Return the (x, y) coordinate for the center point of the cell that contains the specified text.  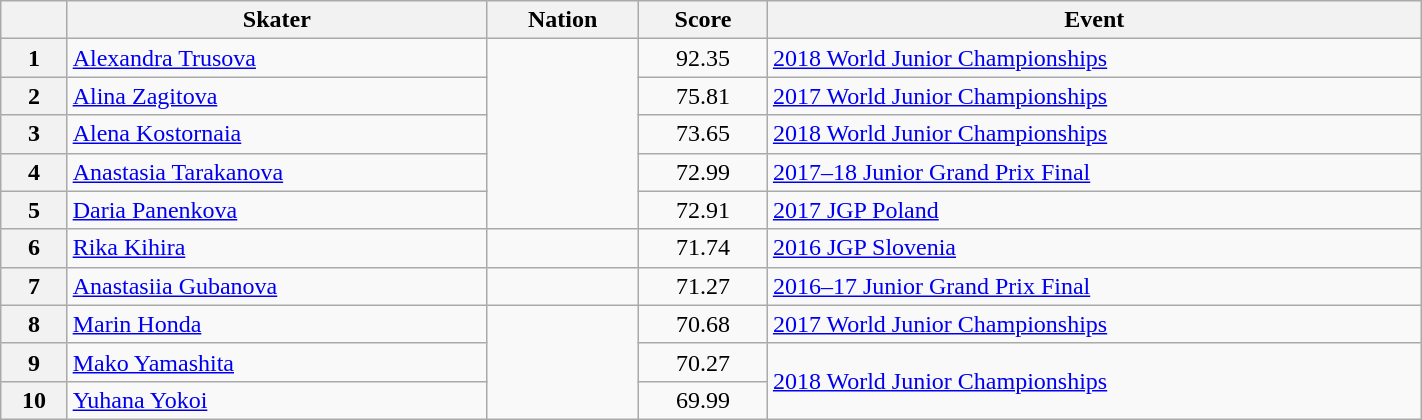
71.27 (704, 286)
Mako Yamashita (276, 362)
5 (34, 210)
4 (34, 172)
Yuhana Yokoi (276, 400)
2017–18 Junior Grand Prix Final (1094, 172)
Marin Honda (276, 324)
7 (34, 286)
2016 JGP Slovenia (1094, 248)
10 (34, 400)
9 (34, 362)
73.65 (704, 134)
6 (34, 248)
1 (34, 58)
2016–17 Junior Grand Prix Final (1094, 286)
Anastasia Tarakanova (276, 172)
70.27 (704, 362)
Alina Zagitova (276, 96)
75.81 (704, 96)
92.35 (704, 58)
2 (34, 96)
Rika Kihira (276, 248)
Event (1094, 20)
Skater (276, 20)
Anastasiia Gubanova (276, 286)
8 (34, 324)
2017 JGP Poland (1094, 210)
69.99 (704, 400)
70.68 (704, 324)
Nation (563, 20)
Alena Kostornaia (276, 134)
Score (704, 20)
Daria Panenkova (276, 210)
3 (34, 134)
Alexandra Trusova (276, 58)
72.99 (704, 172)
72.91 (704, 210)
71.74 (704, 248)
